Output the (X, Y) coordinate of the center of the cell containing the given text.  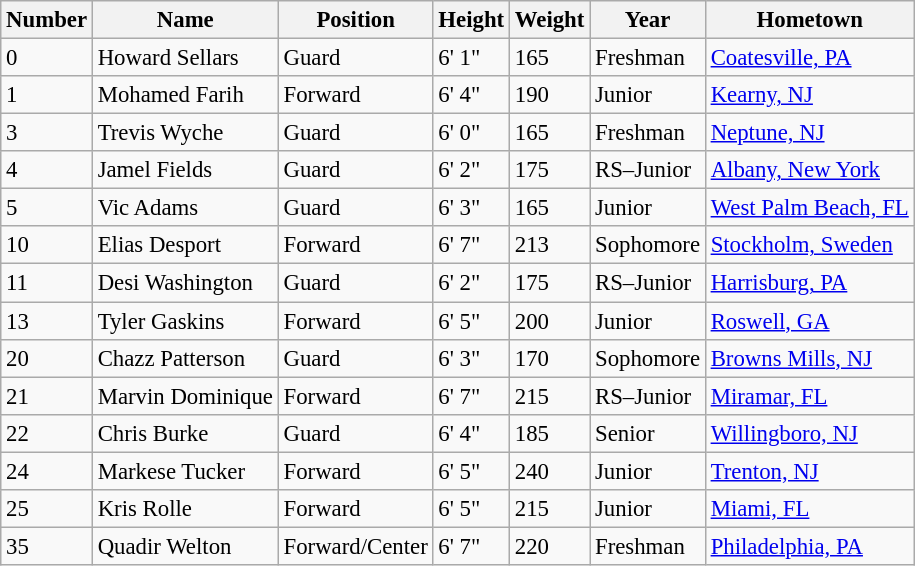
0 (47, 58)
213 (549, 245)
Miramar, FL (810, 396)
Coatesville, PA (810, 58)
Forward/Center (356, 546)
Howard Sellars (185, 58)
Neptune, NJ (810, 133)
Jamel Fields (185, 170)
10 (47, 245)
21 (47, 396)
1 (47, 95)
Stockholm, Sweden (810, 245)
Roswell, GA (810, 321)
Elias Desport (185, 245)
11 (47, 283)
Weight (549, 20)
13 (47, 321)
22 (47, 433)
Mohamed Farih (185, 95)
6' 1" (471, 58)
Miami, FL (810, 509)
6' 0" (471, 133)
Marvin Dominique (185, 396)
Hometown (810, 20)
Markese Tucker (185, 471)
35 (47, 546)
4 (47, 170)
220 (549, 546)
Vic Adams (185, 208)
170 (549, 358)
5 (47, 208)
190 (549, 95)
Harrisburg, PA (810, 283)
Philadelphia, PA (810, 546)
Quadir Welton (185, 546)
Browns Mills, NJ (810, 358)
Willingboro, NJ (810, 433)
Number (47, 20)
West Palm Beach, FL (810, 208)
3 (47, 133)
240 (549, 471)
Tyler Gaskins (185, 321)
Position (356, 20)
25 (47, 509)
Desi Washington (185, 283)
200 (549, 321)
Height (471, 20)
Chazz Patterson (185, 358)
185 (549, 433)
Senior (648, 433)
Name (185, 20)
Year (648, 20)
Kris Rolle (185, 509)
Kearny, NJ (810, 95)
Trevis Wyche (185, 133)
Albany, New York (810, 170)
24 (47, 471)
Chris Burke (185, 433)
Trenton, NJ (810, 471)
20 (47, 358)
